Output the [X, Y] coordinate of the center of the cell containing the given text.  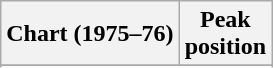
Peak position [225, 34]
Chart (1975–76) [90, 34]
